Extract the [x, y] coordinate from the center of the cell holding the provided text.  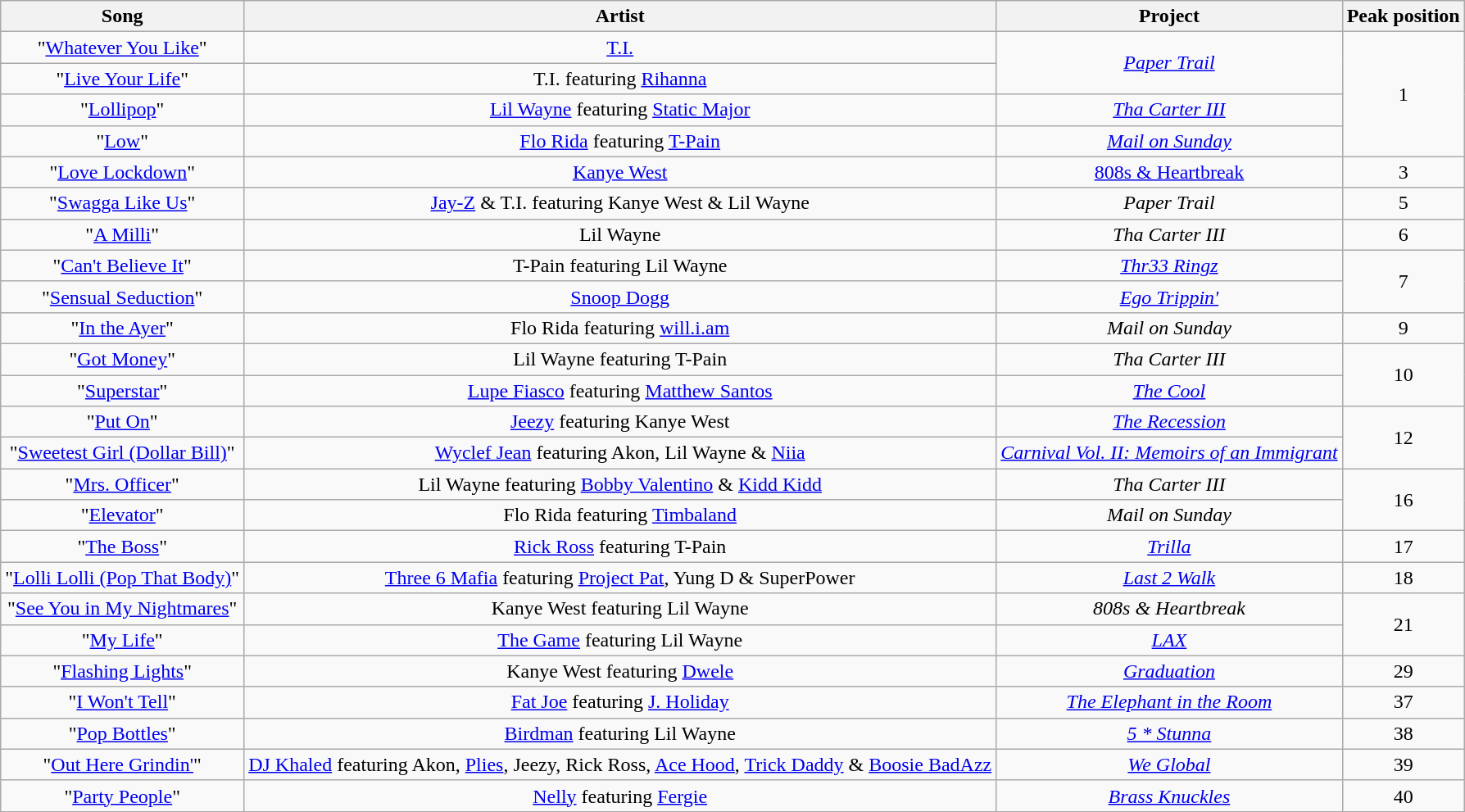
Kanye West [620, 172]
"Sweetest Girl (Dollar Bill)" [123, 453]
The Elephant in the Room [1169, 702]
Project [1169, 16]
Three 6 Mafia featuring Project Pat, Yung D & SuperPower [620, 578]
Flo Rida featuring T-Pain [620, 141]
"Party People" [123, 796]
Wyclef Jean featuring Akon, Lil Wayne & Niia [620, 453]
"Flashing Lights" [123, 671]
Peak position [1403, 16]
6 [1403, 234]
12 [1403, 438]
Jeezy featuring Kanye West [620, 422]
T.I. [620, 48]
Lil Wayne featuring Bobby Valentino & Kidd Kidd [620, 484]
"Swagga Like Us" [123, 203]
We Global [1169, 764]
"Out Here Grindin'" [123, 764]
"My Life" [123, 640]
18 [1403, 578]
Fat Joe featuring J. Holiday [620, 702]
"Elevator" [123, 515]
1 [1403, 94]
"Live Your Life" [123, 79]
Artist [620, 16]
39 [1403, 764]
The Cool [1169, 391]
"The Boss" [123, 547]
Birdman featuring Lil Wayne [620, 733]
Carnival Vol. II: Memoirs of an Immigrant [1169, 453]
"I Won't Tell" [123, 702]
"Can't Believe It" [123, 265]
Rick Ross featuring T-Pain [620, 547]
The Recession [1169, 422]
Lil Wayne featuring T-Pain [620, 359]
Song [123, 16]
9 [1403, 328]
"Low" [123, 141]
"Sensual Seduction" [123, 297]
17 [1403, 547]
37 [1403, 702]
Snoop Dogg [620, 297]
"Lollipop" [123, 110]
Thr33 Ringz [1169, 265]
Kanye West featuring Dwele [620, 671]
"Whatever You Like" [123, 48]
5 [1403, 203]
"Mrs. Officer" [123, 484]
"Superstar" [123, 391]
Ego Trippin' [1169, 297]
10 [1403, 374]
5 * Stunna [1169, 733]
21 [1403, 624]
LAX [1169, 640]
Lupe Fiasco featuring Matthew Santos [620, 391]
Kanye West featuring Lil Wayne [620, 609]
Trilla [1169, 547]
"See You in My Nightmares" [123, 609]
"Lolli Lolli (Pop That Body)" [123, 578]
Nelly featuring Fergie [620, 796]
29 [1403, 671]
The Game featuring Lil Wayne [620, 640]
DJ Khaled featuring Akon, Plies, Jeezy, Rick Ross, Ace Hood, Trick Daddy & Boosie BadAzz [620, 764]
Jay-Z & T.I. featuring Kanye West & Lil Wayne [620, 203]
40 [1403, 796]
Graduation [1169, 671]
"In the Ayer" [123, 328]
Brass Knuckles [1169, 796]
38 [1403, 733]
Last 2 Walk [1169, 578]
"Love Lockdown" [123, 172]
"Put On" [123, 422]
16 [1403, 500]
T.I. featuring Rihanna [620, 79]
Lil Wayne [620, 234]
Flo Rida featuring will.i.am [620, 328]
"Got Money" [123, 359]
3 [1403, 172]
T-Pain featuring Lil Wayne [620, 265]
Lil Wayne featuring Static Major [620, 110]
7 [1403, 281]
"A Milli" [123, 234]
Flo Rida featuring Timbaland [620, 515]
"Pop Bottles" [123, 733]
